Locate the cell with the specified text and output its (x, y) center coordinate. 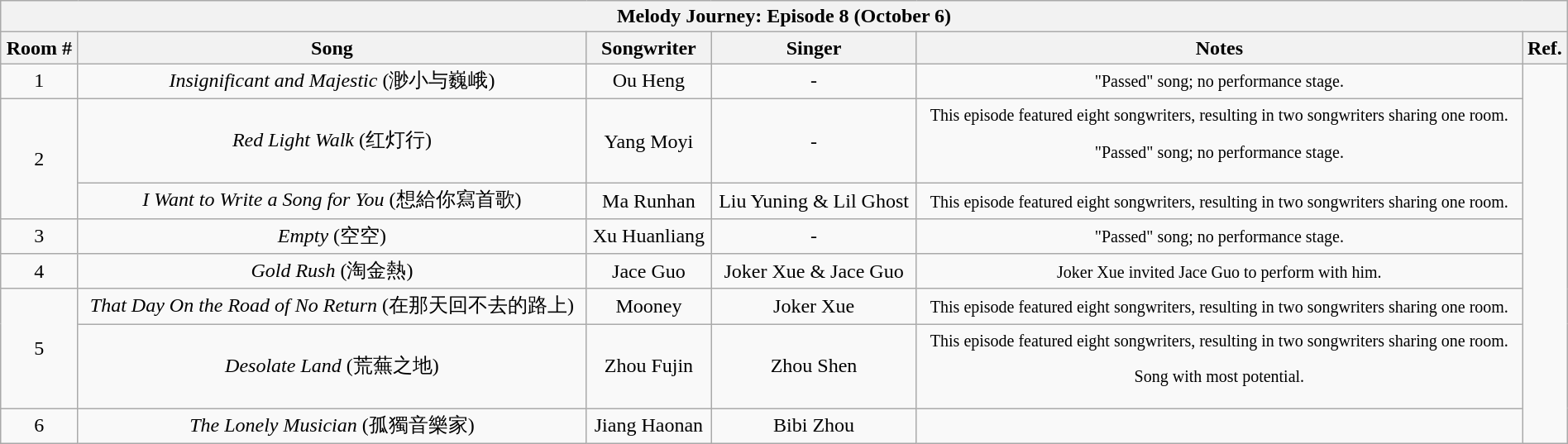
4 (40, 271)
1 (40, 81)
Xu Huanliang (648, 236)
Songwriter (648, 48)
Jace Guo (648, 271)
Insignificant and Majestic (渺小与巍峨) (332, 81)
This episode featured eight songwriters, resulting in two songwriters sharing one room.Song with most potential. (1219, 366)
Zhou Shen (814, 366)
Bibi Zhou (814, 427)
Singer (814, 48)
Room # (40, 48)
I Want to Write a Song for You (想給你寫首歌) (332, 200)
Gold Rush (淘金熱) (332, 271)
Ma Runhan (648, 200)
Ref. (1545, 48)
Zhou Fujin (648, 366)
This episode featured eight songwriters, resulting in two songwriters sharing one room."Passed" song; no performance stage. (1219, 141)
That Day On the Road of No Return (在那天回不去的路上) (332, 306)
Empty (空空) (332, 236)
Yang Moyi (648, 141)
Notes (1219, 48)
Liu Yuning & Lil Ghost (814, 200)
5 (40, 349)
Joker Xue & Jace Guo (814, 271)
Melody Journey: Episode 8 (October 6) (784, 17)
Desolate Land (荒蕪之地) (332, 366)
Joker Xue invited Jace Guo to perform with him. (1219, 271)
Joker Xue (814, 306)
6 (40, 427)
Mooney (648, 306)
Red Light Walk (红灯行) (332, 141)
Jiang Haonan (648, 427)
Ou Heng (648, 81)
Song (332, 48)
2 (40, 159)
The Lonely Musician (孤獨音樂家) (332, 427)
3 (40, 236)
